Return [x, y] of the center of cell containing provided text 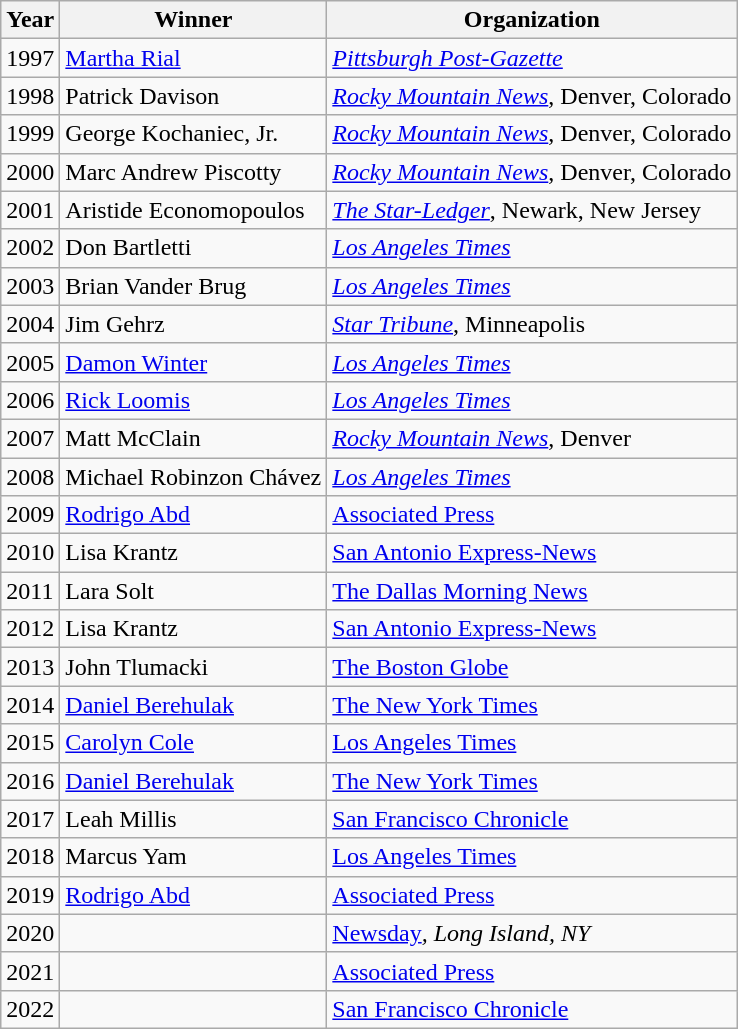
2008 [30, 477]
2009 [30, 515]
2007 [30, 438]
Lara Solt [194, 591]
2005 [30, 362]
Michael Robinzon Chávez [194, 477]
John Tlumacki [194, 667]
Leah Millis [194, 819]
2016 [30, 781]
2004 [30, 324]
Newsday, Long Island, NY [532, 933]
1997 [30, 58]
1999 [30, 134]
2022 [30, 1009]
Marc Andrew Piscotty [194, 172]
2019 [30, 895]
Don Bartletti [194, 248]
2001 [30, 210]
Rick Loomis [194, 400]
Jim Gehrz [194, 324]
2015 [30, 743]
Matt McClain [194, 438]
Marcus Yam [194, 857]
The Boston Globe [532, 667]
2012 [30, 629]
1998 [30, 96]
2020 [30, 933]
2013 [30, 667]
Carolyn Cole [194, 743]
2010 [30, 553]
2017 [30, 819]
Rocky Mountain News, Denver [532, 438]
Star Tribune, Minneapolis [532, 324]
Pittsburgh Post-Gazette [532, 58]
Damon Winter [194, 362]
Patrick Davison [194, 96]
2006 [30, 400]
2002 [30, 248]
Aristide Economopoulos [194, 210]
The Star-Ledger, Newark, New Jersey [532, 210]
2018 [30, 857]
2011 [30, 591]
2003 [30, 286]
2000 [30, 172]
Year [30, 20]
Winner [194, 20]
The Dallas Morning News [532, 591]
Brian Vander Brug [194, 286]
2014 [30, 705]
2021 [30, 971]
Organization [532, 20]
George Kochaniec, Jr. [194, 134]
Martha Rial [194, 58]
